Extract the (x, y) coordinate from the center of the cell holding the provided text.  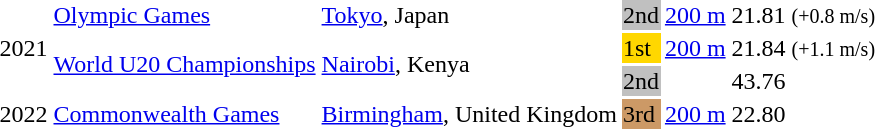
Commonwealth Games (184, 114)
Tokyo, Japan (469, 15)
1st (640, 48)
22.80 (758, 114)
21.81 (758, 15)
Nairobi, Kenya (469, 64)
Olympic Games (184, 15)
21.84 (758, 48)
World U20 Championships (184, 64)
3rd (640, 114)
Birmingham, United Kingdom (469, 114)
43.76 (758, 81)
